Identify which cell holds the provided text, then report its (x, y) central coordinate. 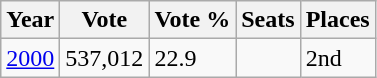
22.9 (192, 58)
Seats (268, 20)
Year (30, 20)
Places (338, 20)
Vote (104, 20)
2nd (338, 58)
2000 (30, 58)
537,012 (104, 58)
Vote % (192, 20)
